Search for the cell housing the specified text and yield its (X, Y) center coordinate. 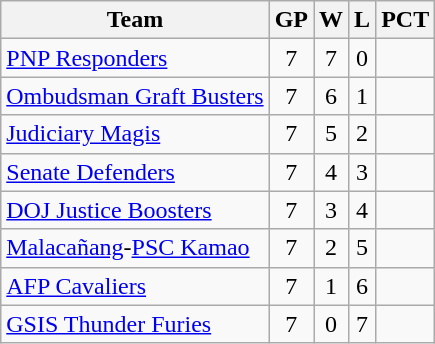
Senate Defenders (135, 172)
DOJ Justice Boosters (135, 210)
PCT (406, 20)
Judiciary Magis (135, 134)
Malacañang-PSC Kamao (135, 248)
W (332, 20)
GP (291, 20)
AFP Cavaliers (135, 286)
PNP Responders (135, 58)
Team (135, 20)
GSIS Thunder Furies (135, 324)
Ombudsman Graft Busters (135, 96)
L (362, 20)
